From the cell containing the given text, extract its center point as [X, Y] coordinate. 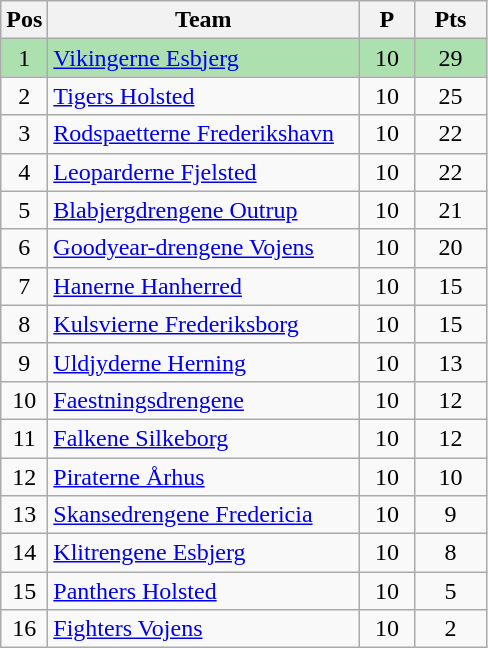
Goodyear-drengene Vojens [204, 248]
1 [24, 58]
Piraterne Århus [204, 477]
Leoparderne Fjelsted [204, 172]
Team [204, 20]
Fighters Vojens [204, 629]
Pts [450, 20]
7 [24, 286]
4 [24, 172]
Tigers Holsted [204, 96]
Blabjergdrengene Outrup [204, 210]
Vikingerne Esbjerg [204, 58]
Pos [24, 20]
20 [450, 248]
Klitrengene Esbjerg [204, 553]
Hanerne Hanherred [204, 286]
14 [24, 553]
P [387, 20]
6 [24, 248]
16 [24, 629]
3 [24, 134]
21 [450, 210]
Faestningsdrengene [204, 400]
Panthers Holsted [204, 591]
Falkene Silkeborg [204, 438]
25 [450, 96]
Kulsvierne Frederiksborg [204, 324]
Rodspaetterne Frederikshavn [204, 134]
11 [24, 438]
Skansedrengene Fredericia [204, 515]
Uldjyderne Herning [204, 362]
29 [450, 58]
